From the cell containing the given text, extract its center point as [X, Y] coordinate. 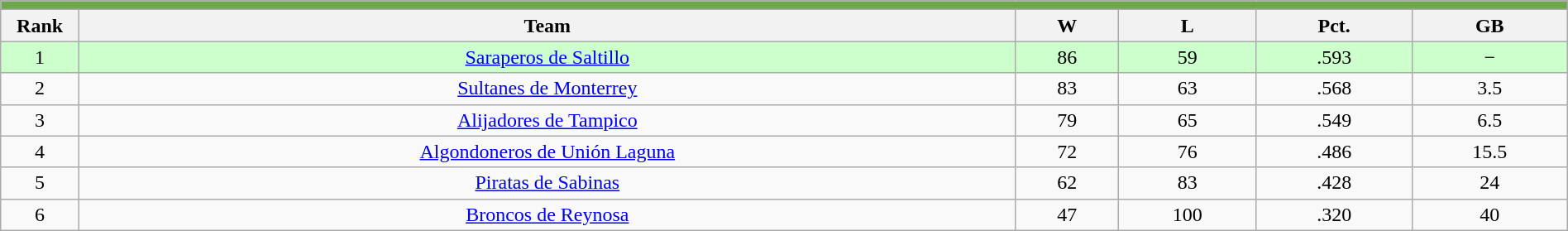
GB [1489, 26]
.549 [1334, 120]
.568 [1334, 89]
6 [40, 214]
24 [1489, 183]
W [1067, 26]
40 [1489, 214]
Team [547, 26]
100 [1188, 214]
79 [1067, 120]
76 [1188, 152]
3.5 [1489, 89]
2 [40, 89]
Alijadores de Tampico [547, 120]
Broncos de Reynosa [547, 214]
L [1188, 26]
72 [1067, 152]
1 [40, 57]
4 [40, 152]
Sultanes de Monterrey [547, 89]
47 [1067, 214]
Piratas de Sabinas [547, 183]
3 [40, 120]
59 [1188, 57]
Saraperos de Saltillo [547, 57]
5 [40, 183]
86 [1067, 57]
15.5 [1489, 152]
62 [1067, 183]
.486 [1334, 152]
.320 [1334, 214]
6.5 [1489, 120]
.428 [1334, 183]
Pct. [1334, 26]
.593 [1334, 57]
− [1489, 57]
Algondoneros de Unión Laguna [547, 152]
65 [1188, 120]
63 [1188, 89]
Rank [40, 26]
